Return [x, y] of the center of cell containing provided text 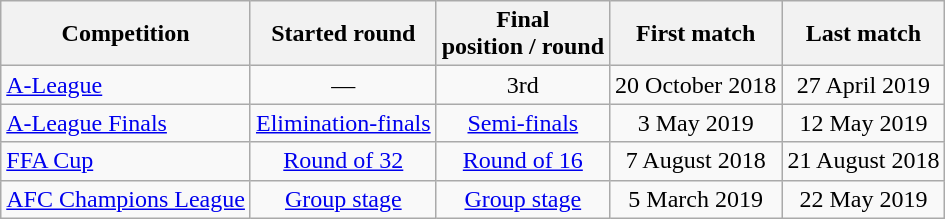
Semi-finals [522, 123]
Last match [864, 34]
FFA Cup [126, 161]
27 April 2019 [864, 85]
Final position / round [522, 34]
A-League Finals [126, 123]
First match [696, 34]
A-League [126, 85]
20 October 2018 [696, 85]
3rd [522, 85]
22 May 2019 [864, 199]
Competition [126, 34]
5 March 2019 [696, 199]
7 August 2018 [696, 161]
AFC Champions League [126, 199]
3 May 2019 [696, 123]
Round of 16 [522, 161]
Elimination-finals [343, 123]
Started round [343, 34]
Round of 32 [343, 161]
12 May 2019 [864, 123]
21 August 2018 [864, 161]
— [343, 85]
